Search for the cell housing the specified text and yield its (X, Y) center coordinate. 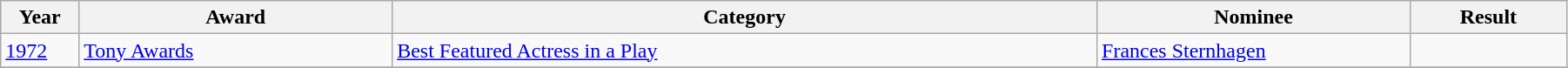
Tony Awards (236, 51)
Frances Sternhagen (1254, 51)
Year (40, 17)
Award (236, 17)
Best Featured Actress in a Play (745, 51)
Category (745, 17)
Nominee (1254, 17)
1972 (40, 51)
Result (1488, 17)
